Extract the (x, y) coordinate from the center of the cell holding the provided text.  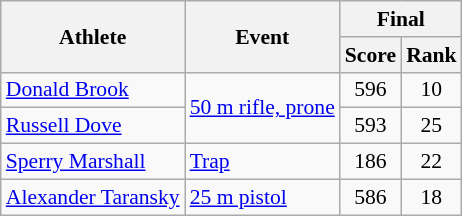
Athlete (93, 36)
186 (370, 162)
50 m rifle, prone (262, 108)
22 (432, 162)
Alexander Taransky (93, 197)
Score (370, 55)
Final (401, 19)
Russell Dove (93, 126)
596 (370, 90)
Event (262, 36)
Rank (432, 55)
593 (370, 126)
586 (370, 197)
18 (432, 197)
25 (432, 126)
25 m pistol (262, 197)
10 (432, 90)
Trap (262, 162)
Donald Brook (93, 90)
Sperry Marshall (93, 162)
